Capture the cell that displays the provided text and extract its [x, y] central coordinate. 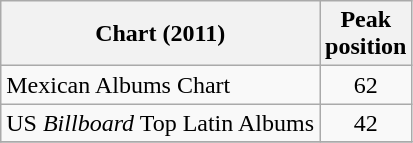
Peakposition [366, 34]
Chart (2011) [160, 34]
62 [366, 85]
42 [366, 123]
US Billboard Top Latin Albums [160, 123]
Mexican Albums Chart [160, 85]
